Return the (X, Y) coordinate for the center point of the cell that contains the specified text.  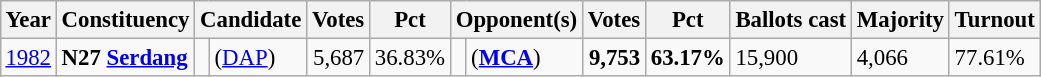
Ballots cast (790, 20)
Candidate (251, 20)
5,687 (338, 57)
9,753 (614, 57)
1982 (28, 57)
Constituency (125, 20)
15,900 (790, 57)
N27 Serdang (125, 57)
36.83% (410, 57)
(DAP) (258, 57)
4,066 (900, 57)
Opponent(s) (516, 20)
77.61% (994, 57)
Majority (900, 20)
63.17% (688, 57)
(MCA) (524, 57)
Year (28, 20)
Turnout (994, 20)
